Search for the cell housing the specified text and yield its [X, Y] center coordinate. 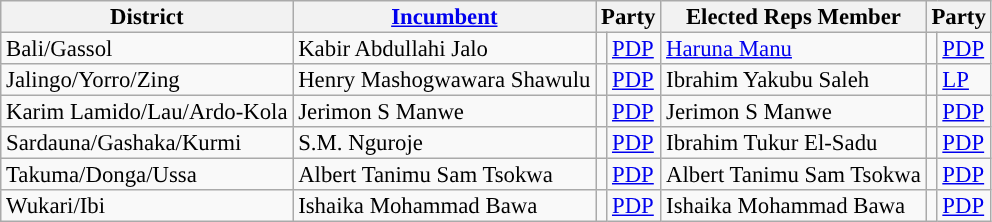
District [147, 17]
Haruna Manu [794, 49]
Ibrahim Yakubu Saleh [794, 80]
Elected Reps Member [794, 17]
Jalingo/Yorro/Zing [147, 80]
Henry Mashogwawara Shawulu [444, 80]
S.M. Nguroje [444, 143]
Incumbent [444, 17]
Sardauna/Gashaka/Kurmi [147, 143]
Wukari/Ibi [147, 206]
LP [964, 80]
Bali/Gassol [147, 49]
Takuma/Donga/Ussa [147, 175]
Ibrahim Tukur El-Sadu [794, 143]
Karim Lamido/Lau/Ardo-Kola [147, 112]
Kabir Abdullahi Jalo [444, 49]
